Locate the cell with the specified text and output its [X, Y] center coordinate. 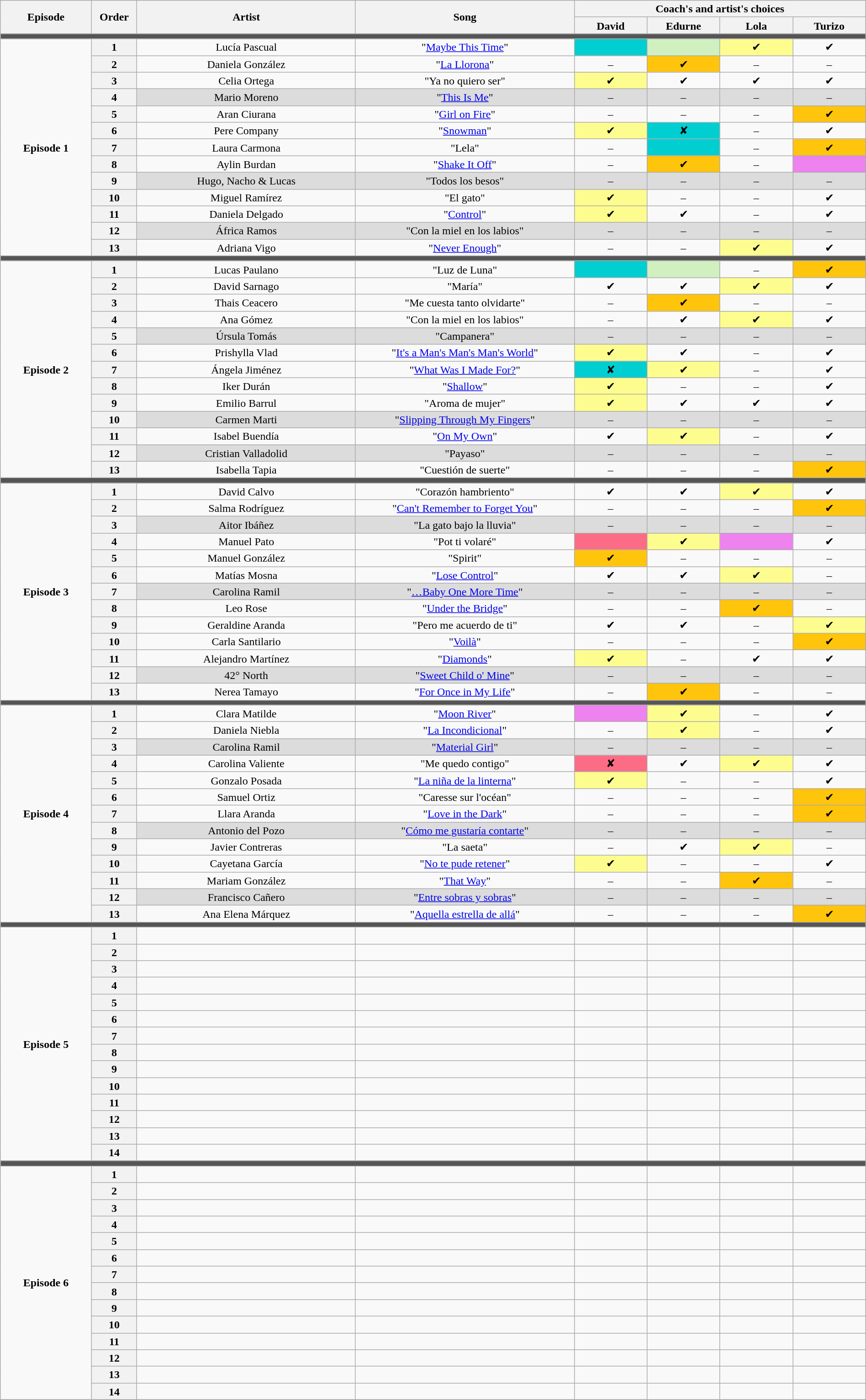
"Me quedo contigo" [465, 763]
Salma Rodríguez [247, 508]
Leo Rose [247, 608]
"That Way" [465, 880]
"Pot ti volaré" [465, 542]
Episode 6 [46, 1283]
Order [114, 17]
"Never Enough" [465, 247]
Coach's and artist's choices [720, 9]
Celia Ortega [247, 80]
Aylin Burdan [247, 164]
"Girl on Fire" [465, 114]
"Cuestión de suerte" [465, 469]
Thais Ceacero [247, 302]
Episode 2 [46, 369]
"Shake It Off" [465, 164]
Song [465, 17]
"This Is Me" [465, 98]
Lucía Pascual [247, 47]
Iker Durán [247, 386]
"Sweet Child o' Mine" [465, 675]
"…Baby One More Time" [465, 592]
"It's a Man's Man's Man's World" [465, 353]
Nerea Tamayo [247, 691]
"Me cuesta tanto olvidarte" [465, 302]
Antonio del Pozo [247, 830]
África Ramos [247, 231]
Gonzalo Posada [247, 780]
Úrsula Tomás [247, 336]
Matías Mosna [247, 574]
Lola [756, 26]
Mario Moreno [247, 98]
"La Incondicional" [465, 731]
David [611, 26]
Isabel Buendía [247, 437]
"Campanera" [465, 336]
Prishylla Vlad [247, 353]
"María" [465, 286]
"Aroma de mujer" [465, 403]
Ana Elena Márquez [247, 914]
"El gato" [465, 197]
Daniela Niebla [247, 731]
"Caresse sur l'océan" [465, 797]
"Todos los besos" [465, 181]
"Luz de Luna" [465, 269]
Samuel Ortiz [247, 797]
"Corazón hambriento" [465, 491]
Carla Santilario [247, 642]
Cayetana García [247, 864]
David Calvo [247, 491]
"Love in the Dark" [465, 814]
"Shallow" [465, 386]
Aitor Ibáñez [247, 525]
Carmen Marti [247, 419]
Artist [247, 17]
Aran Ciurana [247, 114]
Geraldine Aranda [247, 625]
Laura Carmona [247, 147]
"Moon River" [465, 713]
"Lose Control" [465, 574]
"On My Own" [465, 437]
Llara Aranda [247, 814]
David Sarnago [247, 286]
"No te pude retener" [465, 864]
Cristian Valladolid [247, 453]
"La saeta" [465, 847]
Ángela Jiménez [247, 370]
"La gato bajo la lluvia" [465, 525]
"Cómo me gustaría contarte" [465, 830]
"Slipping Through My Fingers" [465, 419]
"Entre sobras y sobras" [465, 897]
"Under the Bridge" [465, 608]
"Aquella estrella de allá" [465, 914]
Alejandro Martínez [247, 658]
Emilio Barrul [247, 403]
Miguel Ramírez [247, 197]
Adriana Vigo [247, 247]
Pere Company [247, 131]
Manuel Pato [247, 542]
Ana Gómez [247, 320]
Episode 4 [46, 814]
"Voilà" [465, 642]
"La niña de la linterna" [465, 780]
Clara Matilde [247, 713]
"Material Girl" [465, 747]
"Diamonds" [465, 658]
Edurne [684, 26]
Mariam González [247, 880]
"Control" [465, 215]
"What Was I Made For?" [465, 370]
Javier Contreras [247, 847]
Episode 3 [46, 592]
"Payaso" [465, 453]
Manuel González [247, 558]
Carolina Valiente [247, 763]
"For Once in My Life" [465, 691]
"Ya no quiero ser" [465, 80]
"Can't Remember to Forget You" [465, 508]
Daniela Delgado [247, 215]
Episode 5 [46, 1044]
Hugo, Nacho & Lucas [247, 181]
Episode 1 [46, 147]
42° North [247, 675]
Episode [46, 17]
Daniela González [247, 64]
Isabella Tapia [247, 469]
"Maybe This Time" [465, 47]
"Lela" [465, 147]
Francisco Cañero [247, 897]
Lucas Paulano [247, 269]
"La Llorona" [465, 64]
Turizo [829, 26]
"Snowman" [465, 131]
"Spirit" [465, 558]
"Pero me acuerdo de ti" [465, 625]
